Find where the given text appears and provide that cell's center as (x, y) coordinate. 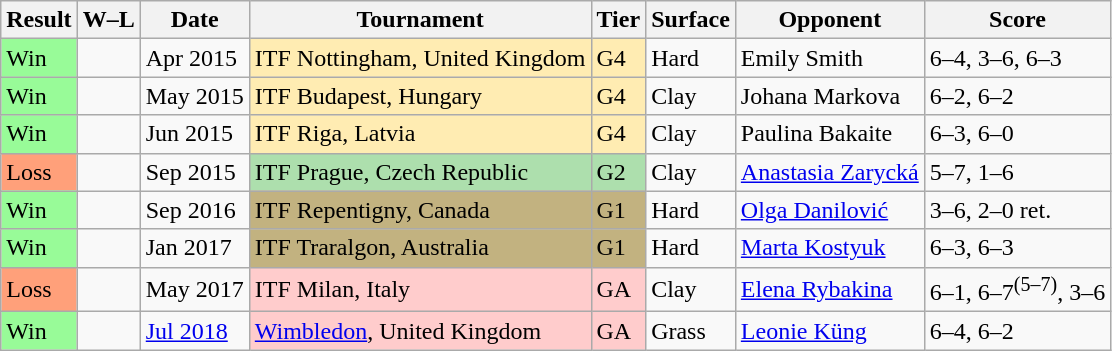
3–6, 2–0 ret. (1017, 210)
Olga Danilović (830, 210)
Sep 2015 (194, 172)
Anastasia Zarycká (830, 172)
6–2, 6–2 (1017, 96)
Jun 2015 (194, 134)
Tier (618, 20)
Elena Rybakina (830, 290)
Marta Kostyuk (830, 248)
5–7, 1–6 (1017, 172)
Grass (691, 331)
6–3, 6–3 (1017, 248)
6–4, 6–2 (1017, 331)
ITF Repentigny, Canada (420, 210)
Paulina Bakaite (830, 134)
Wimbledon, United Kingdom (420, 331)
Leonie Küng (830, 331)
Tournament (420, 20)
6–1, 6–7(5–7), 3–6 (1017, 290)
May 2017 (194, 290)
Sep 2016 (194, 210)
Jan 2017 (194, 248)
Result (39, 20)
Apr 2015 (194, 58)
May 2015 (194, 96)
ITF Riga, Latvia (420, 134)
6–3, 6–0 (1017, 134)
ITF Milan, Italy (420, 290)
Johana Markova (830, 96)
6–4, 3–6, 6–3 (1017, 58)
Date (194, 20)
ITF Nottingham, United Kingdom (420, 58)
Surface (691, 20)
Emily Smith (830, 58)
Opponent (830, 20)
W–L (108, 20)
ITF Budapest, Hungary (420, 96)
Jul 2018 (194, 331)
ITF Prague, Czech Republic (420, 172)
Score (1017, 20)
ITF Traralgon, Australia (420, 248)
G2 (618, 172)
